For the text-containing cell, return its midpoint in (X, Y) coordinate format. 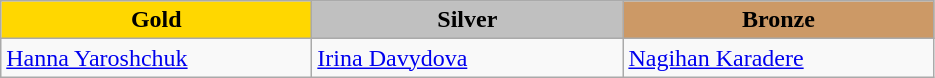
Gold (156, 20)
Silver (468, 20)
Irina Davydova (468, 58)
Bronze (778, 20)
Nagihan Karadere (778, 58)
Hanna Yaroshchuk (156, 58)
